Return the (X, Y) coordinate for the center point of the cell that contains the specified text.  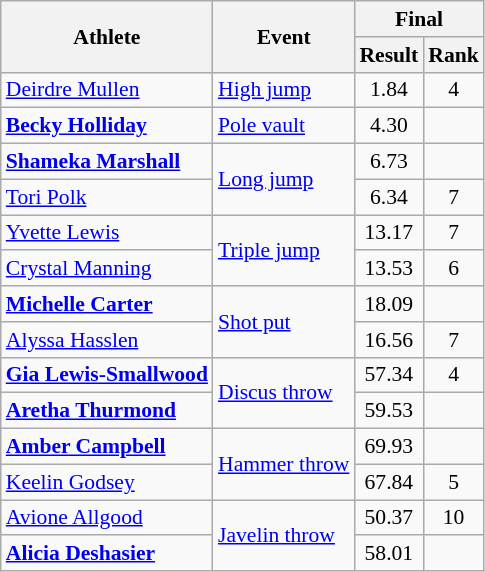
Alicia Deshasier (107, 554)
Michelle Carter (107, 304)
Tori Polk (107, 197)
6.34 (388, 197)
10 (454, 518)
Final (418, 19)
Becky Holliday (107, 126)
50.37 (388, 518)
Rank (454, 55)
16.56 (388, 340)
Javelin throw (284, 536)
Pole vault (284, 126)
1.84 (388, 90)
59.53 (388, 411)
Avione Allgood (107, 518)
Alyssa Hasslen (107, 340)
High jump (284, 90)
Triple jump (284, 250)
Result (388, 55)
13.53 (388, 269)
Yvette Lewis (107, 233)
Event (284, 36)
58.01 (388, 554)
69.93 (388, 447)
6 (454, 269)
Hammer throw (284, 464)
Discus throw (284, 392)
Athlete (107, 36)
Aretha Thurmond (107, 411)
Keelin Godsey (107, 482)
57.34 (388, 375)
Shot put (284, 322)
6.73 (388, 162)
18.09 (388, 304)
5 (454, 482)
Long jump (284, 180)
13.17 (388, 233)
Crystal Manning (107, 269)
Gia Lewis-Smallwood (107, 375)
Shameka Marshall (107, 162)
Amber Campbell (107, 447)
Deirdre Mullen (107, 90)
67.84 (388, 482)
4.30 (388, 126)
